Find where the given text appears and provide that cell's center as [x, y] coordinate. 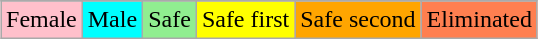
Male [112, 20]
Safe second [358, 20]
Eliminated [479, 20]
Female [42, 20]
Safe [170, 20]
Safe first [245, 20]
